Extract the (X, Y) coordinate from the center of the cell holding the provided text.  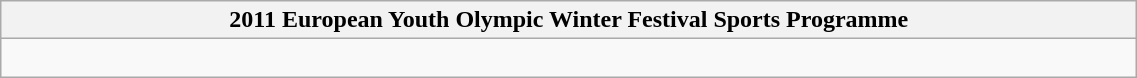
2011 European Youth Olympic Winter Festival Sports Programme (569, 20)
